Locate the cell with the specified text and output its [x, y] center coordinate. 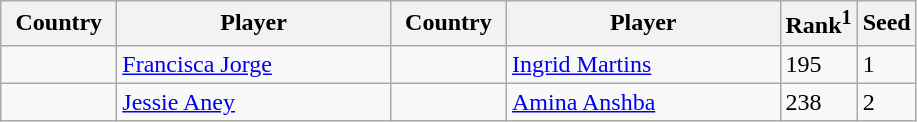
Amina Anshba [643, 102]
195 [818, 64]
Rank1 [818, 24]
Ingrid Martins [643, 64]
238 [818, 102]
2 [886, 102]
1 [886, 64]
Jessie Aney [254, 102]
Seed [886, 24]
Francisca Jorge [254, 64]
